Search for the cell housing the specified text and yield its (x, y) center coordinate. 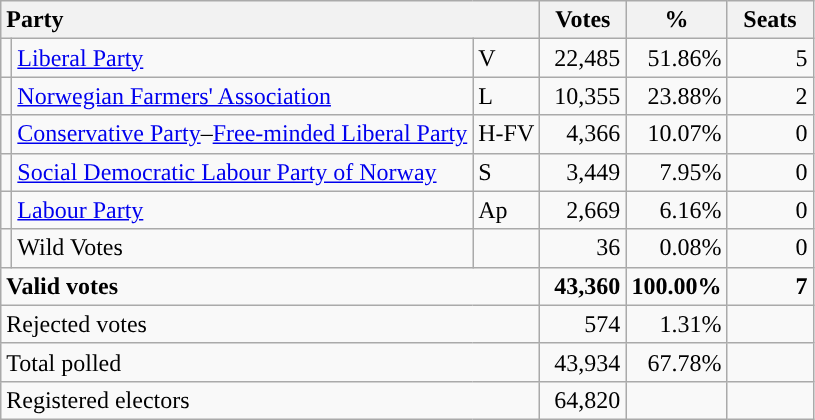
22,485 (583, 58)
Wild Votes (242, 248)
S (506, 172)
Social Democratic Labour Party of Norway (242, 172)
Conservative Party–Free-minded Liberal Party (242, 134)
10.07% (676, 134)
3,449 (583, 172)
4,366 (583, 134)
36 (583, 248)
7 (770, 286)
Labour Party (242, 210)
V (506, 58)
Ap (506, 210)
Seats (770, 20)
6.16% (676, 210)
0.08% (676, 248)
Valid votes (270, 286)
51.86% (676, 58)
1.31% (676, 324)
Liberal Party (242, 58)
% (676, 20)
23.88% (676, 96)
2,669 (583, 210)
H-FV (506, 134)
Party (270, 20)
64,820 (583, 400)
7.95% (676, 172)
100.00% (676, 286)
L (506, 96)
Votes (583, 20)
Rejected votes (270, 324)
Total polled (270, 362)
2 (770, 96)
67.78% (676, 362)
574 (583, 324)
10,355 (583, 96)
5 (770, 58)
Registered electors (270, 400)
Norwegian Farmers' Association (242, 96)
43,934 (583, 362)
43,360 (583, 286)
